For the text-containing cell, return its midpoint in [x, y] coordinate format. 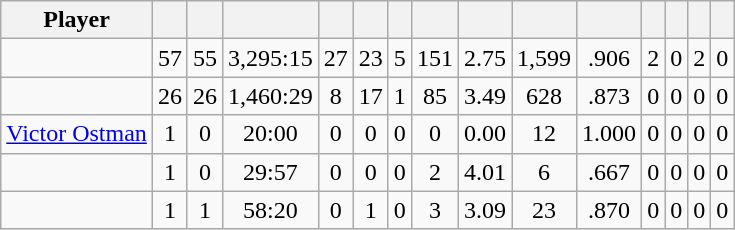
1.000 [610, 134]
5 [400, 58]
2.75 [484, 58]
3.49 [484, 96]
55 [204, 58]
3,295:15 [270, 58]
27 [336, 58]
20:00 [270, 134]
.667 [610, 172]
3 [434, 210]
57 [170, 58]
4.01 [484, 172]
85 [434, 96]
.873 [610, 96]
Victor Ostman [77, 134]
151 [434, 58]
1,460:29 [270, 96]
8 [336, 96]
17 [370, 96]
12 [544, 134]
6 [544, 172]
29:57 [270, 172]
.906 [610, 58]
628 [544, 96]
3.09 [484, 210]
Player [77, 20]
0.00 [484, 134]
58:20 [270, 210]
.870 [610, 210]
1,599 [544, 58]
